For the text-containing cell, return its midpoint in (X, Y) coordinate format. 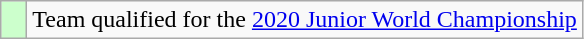
Team qualified for the 2020 Junior World Championship (305, 20)
